Output the (X, Y) coordinate of the center of the cell containing the given text.  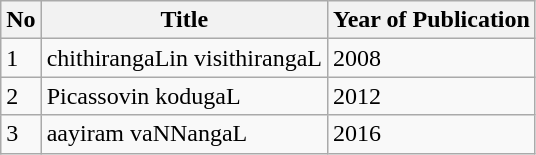
2016 (431, 134)
1 (21, 58)
No (21, 20)
Picassovin kodugaL (184, 96)
chithirangaLin visithirangaL (184, 58)
Title (184, 20)
2012 (431, 96)
Year of Publication (431, 20)
3 (21, 134)
2 (21, 96)
aayiram vaNNangaL (184, 134)
2008 (431, 58)
